Find where the given text appears and provide that cell's center as [x, y] coordinate. 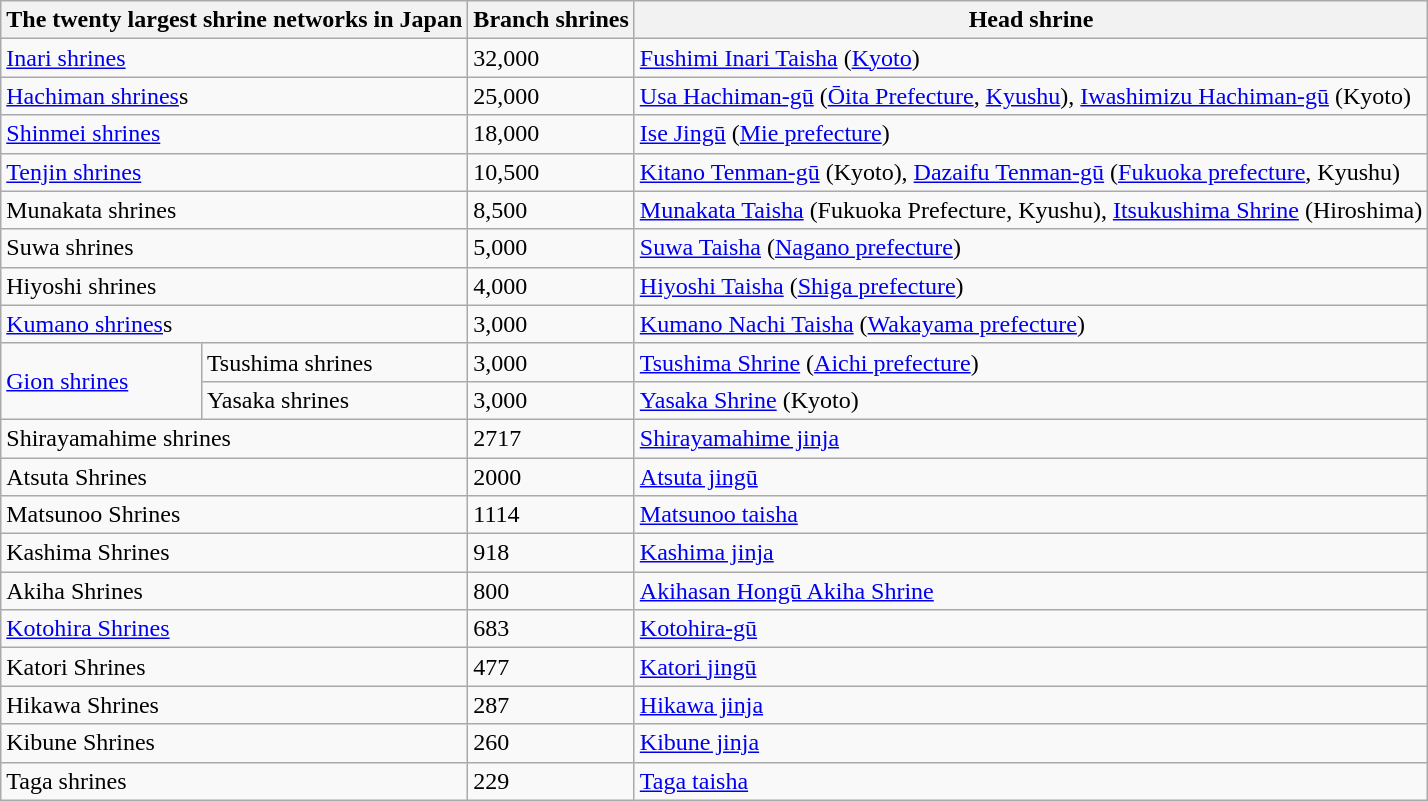
Hiyoshi shrines [234, 286]
Branch shrines [551, 20]
Taga shrines [234, 781]
Shirayamahime jinja [1030, 438]
Shirayamahime shrines [234, 438]
Katori Shrines [234, 667]
2000 [551, 477]
Head shrine [1030, 20]
Usa Hachiman-gū (Ōita Prefecture, Kyushu), Iwashimizu Hachiman-gū (Kyoto) [1030, 96]
Kibune jinja [1030, 743]
Kashima jinja [1030, 553]
Yasaka shrines [334, 400]
2717 [551, 438]
Matsunoo Shrines [234, 515]
Suwa Taisha (Nagano prefecture) [1030, 248]
683 [551, 629]
The twenty largest shrine networks in Japan [234, 20]
Yasaka Shrine (Kyoto) [1030, 400]
Akihasan Hongū Akiha Shrine [1030, 591]
800 [551, 591]
477 [551, 667]
Kashima Shrines [234, 553]
Fushimi Inari Taisha (Kyoto) [1030, 58]
Kibune Shrines [234, 743]
Kotohira Shrines [234, 629]
Tenjin shrines [234, 172]
5,000 [551, 248]
1114 [551, 515]
Ise Jingū (Mie prefecture) [1030, 134]
Kumano Nachi Taisha (Wakayama prefecture) [1030, 324]
Hiyoshi Taisha (Shiga prefecture) [1030, 286]
287 [551, 705]
Suwa shrines [234, 248]
Kumano shriness [234, 324]
Atsuta jingū [1030, 477]
4,000 [551, 286]
Munakata Taisha (Fukuoka Prefecture, Kyushu), Itsukushima Shrine (Hiroshima) [1030, 210]
8,500 [551, 210]
Hachiman shriness [234, 96]
Kitano Tenman-gū (Kyoto), Dazaifu Tenman-gū (Fukuoka prefecture, Kyushu) [1030, 172]
Kotohira-gū [1030, 629]
229 [551, 781]
Akiha Shrines [234, 591]
Katori jingū [1030, 667]
Inari shrines [234, 58]
Tsushima Shrine (Aichi prefecture) [1030, 362]
Munakata shrines [234, 210]
18,000 [551, 134]
260 [551, 743]
Shinmei shrines [234, 134]
25,000 [551, 96]
Taga taisha [1030, 781]
Tsushima shrines [334, 362]
Hikawa jinja [1030, 705]
Matsunoo taisha [1030, 515]
Gion shrines [102, 381]
Hikawa Shrines [234, 705]
10,500 [551, 172]
918 [551, 553]
Atsuta Shrines [234, 477]
32,000 [551, 58]
